Identify which cell holds the provided text, then report its (x, y) central coordinate. 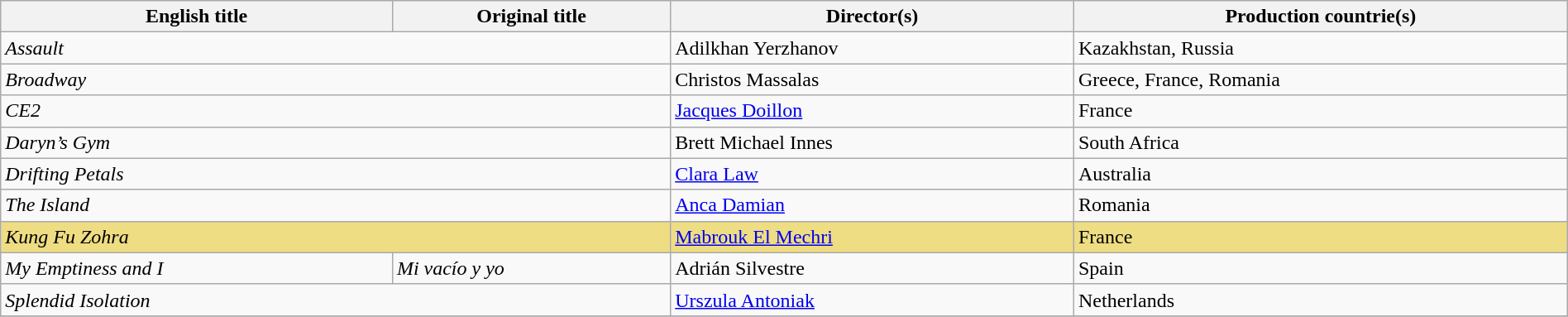
Clara Law (872, 174)
Broadway (336, 79)
Australia (1320, 174)
Original title (531, 17)
Mabrouk El Mechri (872, 237)
Drifting Petals (336, 174)
Kung Fu Zohra (336, 237)
Romania (1320, 205)
Jacques Doillon (872, 111)
Daryn’s Gym (336, 142)
Urszula Antoniak (872, 300)
Director(s) (872, 17)
Splendid Isolation (336, 300)
Adilkhan Yerzhanov (872, 48)
The Island (336, 205)
Kazakhstan, Russia (1320, 48)
CE2 (336, 111)
Spain (1320, 268)
Assault (336, 48)
Anca Damian (872, 205)
South Africa (1320, 142)
Greece, France, Romania (1320, 79)
Mi vacío y yo (531, 268)
Adrián Silvestre (872, 268)
Production countrie(s) (1320, 17)
My Emptiness and I (197, 268)
Netherlands (1320, 300)
Christos Massalas (872, 79)
Brett Michael Innes (872, 142)
English title (197, 17)
